Capture the cell that displays the provided text and extract its (X, Y) central coordinate. 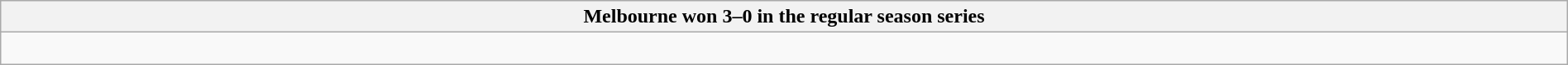
Melbourne won 3–0 in the regular season series (784, 17)
